Pinpoint the cell where the given text exists, returning its [X, Y] midpoint coordinate. 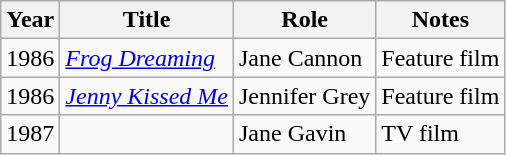
Jane Gavin [304, 134]
Jane Cannon [304, 58]
Role [304, 20]
Jenny Kissed Me [147, 96]
Frog Dreaming [147, 58]
Title [147, 20]
1987 [30, 134]
Year [30, 20]
Jennifer Grey [304, 96]
TV film [440, 134]
Notes [440, 20]
